Extract the (x, y) coordinate from the center of the cell holding the provided text.  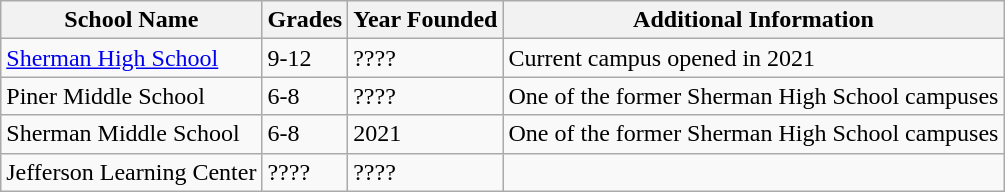
Grades (305, 20)
Sherman High School (132, 58)
Current campus opened in 2021 (754, 58)
Year Founded (426, 20)
Additional Information (754, 20)
2021 (426, 134)
Jefferson Learning Center (132, 172)
Piner Middle School (132, 96)
9-12 (305, 58)
School Name (132, 20)
Sherman Middle School (132, 134)
